Determine the (x, y) coordinate at the center of the cell enclosing the given text.  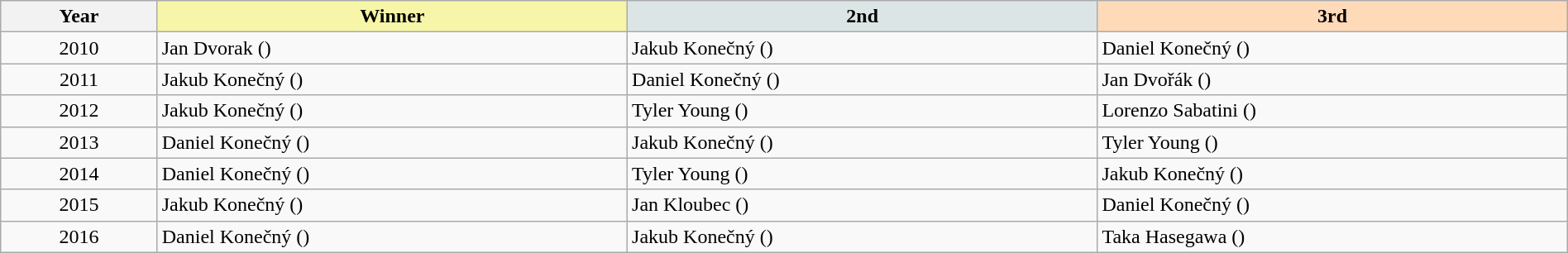
2010 (79, 48)
Jan Dvořák () (1332, 79)
2015 (79, 205)
2016 (79, 236)
2014 (79, 174)
2013 (79, 142)
2nd (863, 17)
Lorenzo Sabatini () (1332, 111)
Taka Hasegawa () (1332, 236)
2011 (79, 79)
3rd (1332, 17)
Jan Kloubec () (863, 205)
Jan Dvorak () (392, 48)
Year (79, 17)
2012 (79, 111)
Winner (392, 17)
